Provide the [X, Y] coordinate of the cell's center where the given text is located.  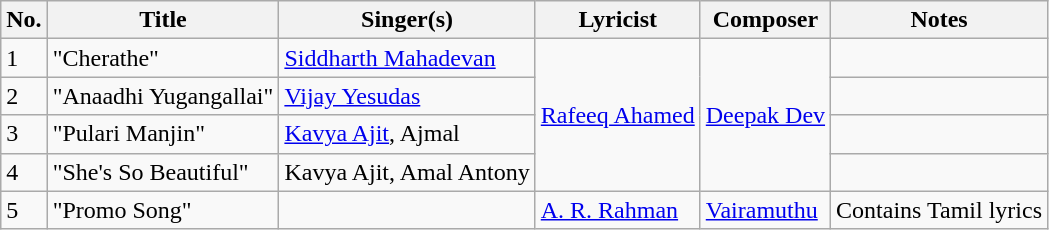
Title [163, 20]
3 [24, 134]
No. [24, 20]
Vairamuthu [765, 210]
Contains Tamil lyrics [940, 210]
Deepak Dev [765, 115]
"Anaadhi Yugangallai" [163, 96]
4 [24, 172]
"She's So Beautiful" [163, 172]
"Promo Song" [163, 210]
Rafeeq Ahamed [618, 115]
2 [24, 96]
Composer [765, 20]
Siddharth Mahadevan [407, 58]
Kavya Ajit, Amal Antony [407, 172]
A. R. Rahman [618, 210]
Kavya Ajit, Ajmal [407, 134]
5 [24, 210]
Lyricist [618, 20]
1 [24, 58]
"Cherathe" [163, 58]
Notes [940, 20]
Singer(s) [407, 20]
"Pulari Manjin" [163, 134]
Vijay Yesudas [407, 96]
